For the text-containing cell, return its midpoint in [X, Y] coordinate format. 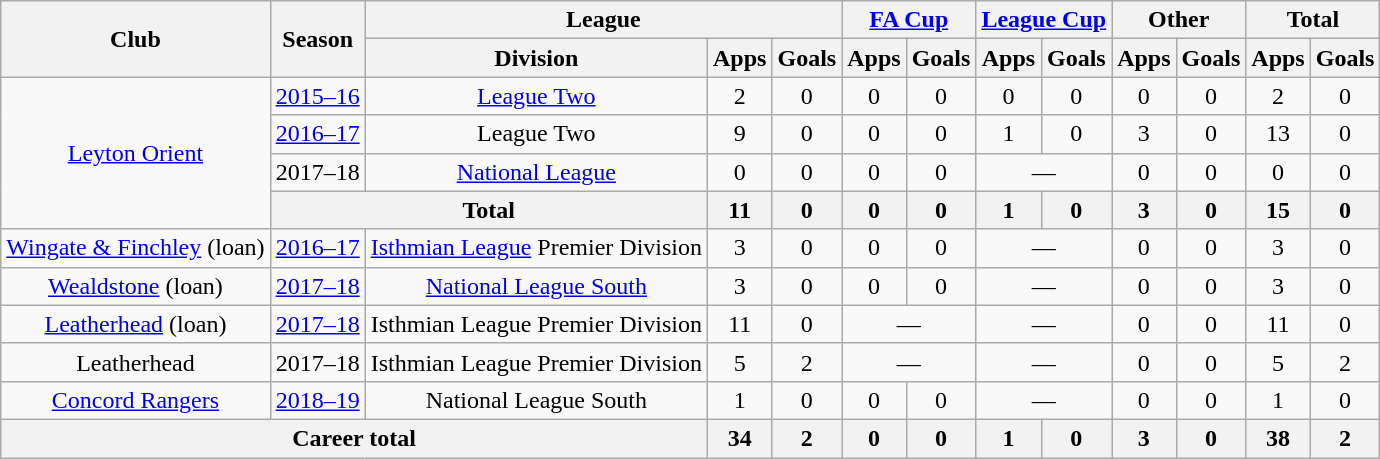
34 [740, 438]
Season [318, 39]
FA Cup [909, 20]
Leatherhead (loan) [136, 324]
2018–19 [318, 400]
38 [1278, 438]
League [604, 20]
Concord Rangers [136, 400]
Other [1179, 20]
Leatherhead [136, 362]
15 [1278, 210]
Division [536, 58]
League Cup [1044, 20]
Career total [354, 438]
13 [1278, 134]
Wealdstone (loan) [136, 286]
National League [536, 172]
Wingate & Finchley (loan) [136, 248]
9 [740, 134]
Club [136, 39]
Leyton Orient [136, 153]
2015–16 [318, 96]
